Determine the [X, Y] coordinate at the center of the cell enclosing the given text.  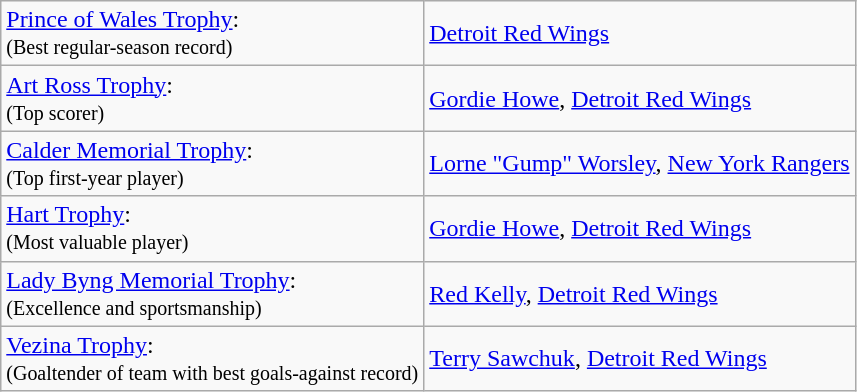
Red Kelly, Detroit Red Wings [640, 294]
Lorne "Gump" Worsley, New York Rangers [640, 164]
Terry Sawchuk, Detroit Red Wings [640, 358]
Calder Memorial Trophy:(Top first-year player) [212, 164]
Art Ross Trophy:(Top scorer) [212, 98]
Lady Byng Memorial Trophy:(Excellence and sportsmanship) [212, 294]
Hart Trophy:(Most valuable player) [212, 228]
Prince of Wales Trophy:(Best regular-season record) [212, 34]
Vezina Trophy:(Goaltender of team with best goals-against record) [212, 358]
Detroit Red Wings [640, 34]
